Identify which cell holds the provided text, then report its (x, y) central coordinate. 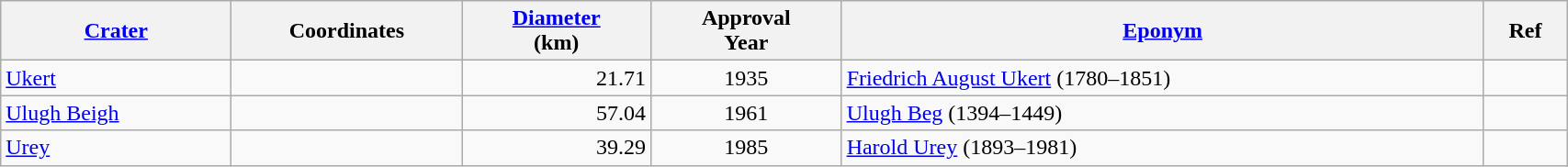
Ukert (116, 78)
Eponym (1163, 31)
1961 (747, 113)
Urey (116, 148)
Ref (1525, 31)
Ulugh Beg (1394–1449) (1163, 113)
39.29 (557, 148)
Crater (116, 31)
21.71 (557, 78)
Coordinates (347, 31)
Ulugh Beigh (116, 113)
1935 (747, 78)
57.04 (557, 113)
Friedrich August Ukert (1780–1851) (1163, 78)
Harold Urey (1893–1981) (1163, 148)
ApprovalYear (747, 31)
Diameter(km) (557, 31)
1985 (747, 148)
